Scan for the cell matching the given text and deliver its [x, y] coordinate at center. 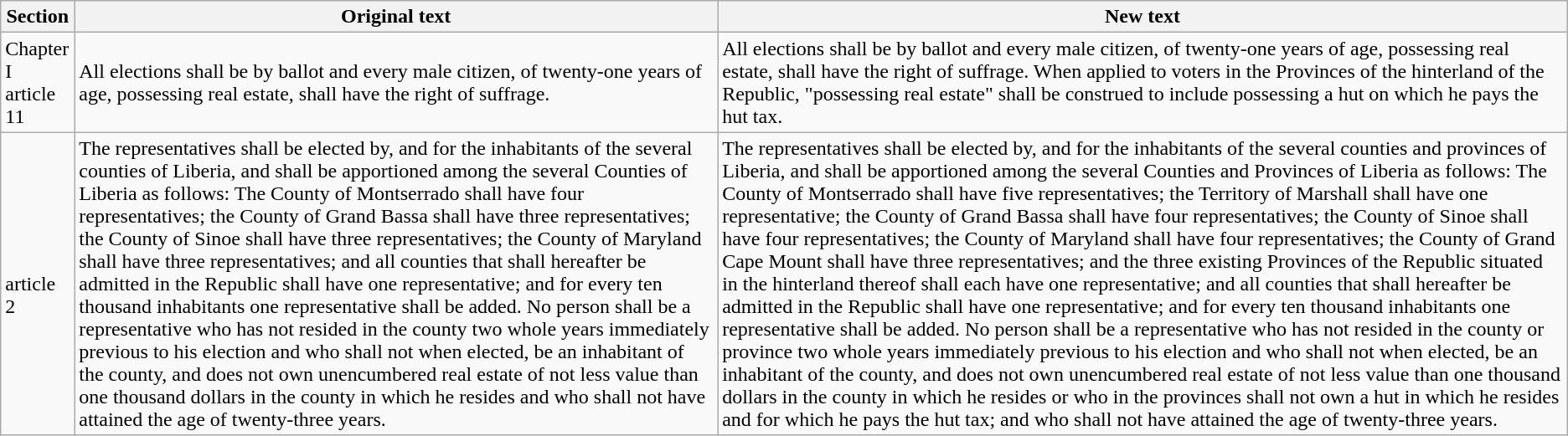
New text [1142, 17]
Original text [396, 17]
All elections shall be by ballot and every male citizen, of twenty-one years of age, possessing real estate, shall have the right of suffrage. [396, 82]
Chapter Iarticle 11 [38, 82]
Section [38, 17]
article 2 [38, 284]
